Pinpoint the cell where the given text exists, returning its [X, Y] midpoint coordinate. 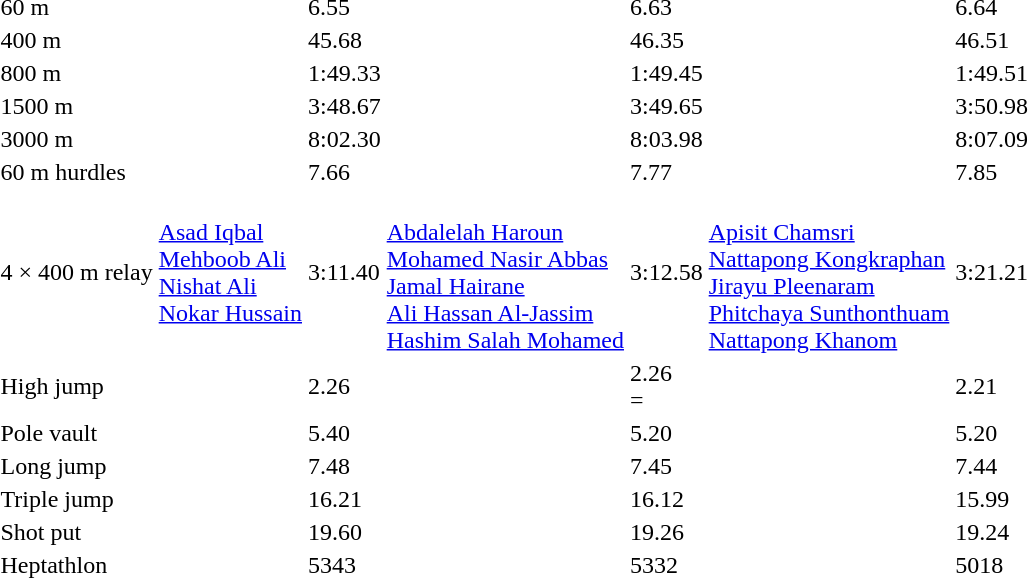
45.68 [344, 40]
7.48 [344, 466]
5.20 [666, 433]
46.35 [666, 40]
Apisit ChamsriNattapong KongkraphanJirayu PleenaramPhitchaya SunthonthuamNattapong Khanom [829, 272]
2.26 [344, 386]
2.26= [666, 386]
5.40 [344, 433]
1:49.45 [666, 73]
3:48.67 [344, 106]
Asad IqbalMehboob AliNishat AliNokar Hussain [230, 272]
8:03.98 [666, 139]
1:49.33 [344, 73]
19.26 [666, 532]
Abdalelah HarounMohamed Nasir AbbasJamal HairaneAli Hassan Al-JassimHashim Salah Mohamed [505, 272]
19.60 [344, 532]
7.66 [344, 172]
7.45 [666, 466]
8:02.30 [344, 139]
3:11.40 [344, 272]
3:49.65 [666, 106]
16.12 [666, 499]
16.21 [344, 499]
7.77 [666, 172]
3:12.58 [666, 272]
